Search for the cell housing the specified text and yield its [x, y] center coordinate. 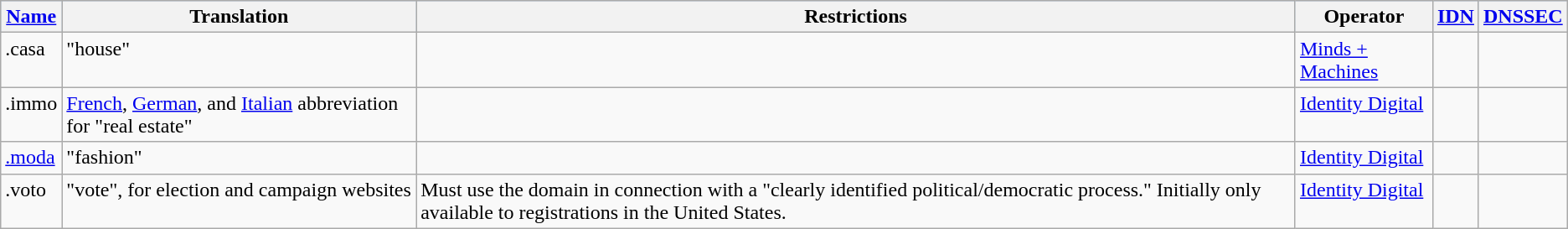
"fashion" [240, 158]
French, German, and Italian abbreviation for "real estate" [240, 114]
Translation [240, 17]
.moda [32, 158]
.voto [32, 201]
Minds + Machines [1364, 60]
Restrictions [856, 17]
Operator [1364, 17]
"vote", for election and campaign websites [240, 201]
DNSSEC [1523, 17]
.casa [32, 60]
Name [32, 17]
IDN [1456, 17]
.immo [32, 114]
"house" [240, 60]
